Pinpoint the cell where the given text exists, returning its [x, y] midpoint coordinate. 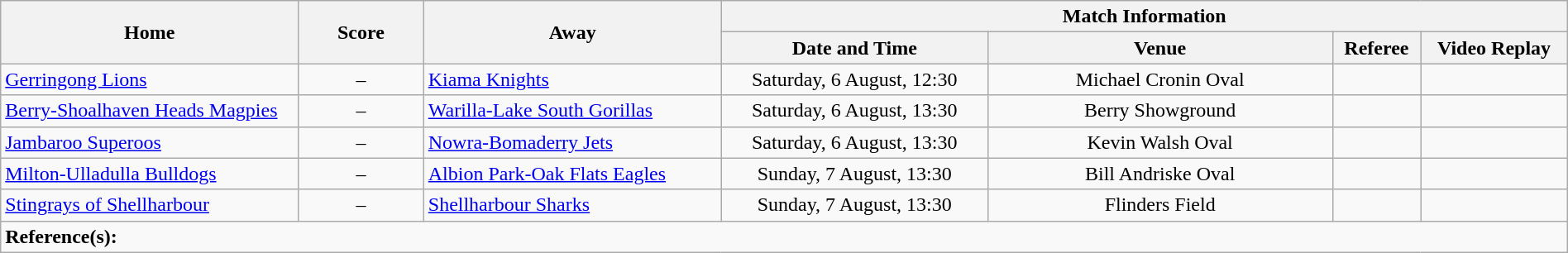
Albion Park-Oak Flats Eagles [572, 174]
Stingrays of Shellharbour [150, 205]
Video Replay [1494, 48]
Flinders Field [1159, 205]
Bill Andriske Oval [1159, 174]
Warilla-Lake South Gorillas [572, 111]
Shellharbour Sharks [572, 205]
Berry Showground [1159, 111]
Score [361, 32]
Referee [1376, 48]
Michael Cronin Oval [1159, 79]
Kevin Walsh Oval [1159, 142]
Match Information [1145, 17]
Date and Time [854, 48]
Venue [1159, 48]
Gerringong Lions [150, 79]
Nowra-Bomaderry Jets [572, 142]
Home [150, 32]
Jambaroo Superoos [150, 142]
Milton-Ulladulla Bulldogs [150, 174]
Away [572, 32]
Reference(s): [784, 236]
Berry-Shoalhaven Heads Magpies [150, 111]
Saturday, 6 August, 12:30 [854, 79]
Kiama Knights [572, 79]
